Search for the cell housing the specified text and yield its [X, Y] center coordinate. 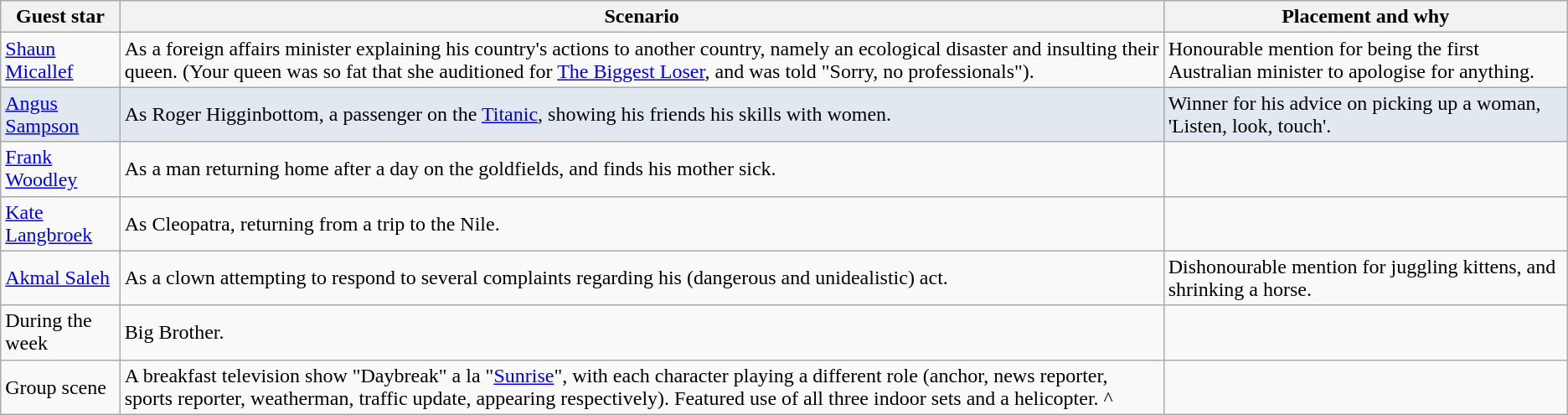
Guest star [60, 17]
During the week [60, 332]
Winner for his advice on picking up a woman, 'Listen, look, touch'. [1365, 114]
As Cleopatra, returning from a trip to the Nile. [642, 223]
Group scene [60, 387]
As a clown attempting to respond to several complaints regarding his (dangerous and unidealistic) act. [642, 278]
Honourable mention for being the first Australian minister to apologise for anything. [1365, 60]
Scenario [642, 17]
Shaun Micallef [60, 60]
Placement and why [1365, 17]
Dishonourable mention for juggling kittens, and shrinking a horse. [1365, 278]
Akmal Saleh [60, 278]
Kate Langbroek [60, 223]
Frank Woodley [60, 169]
As Roger Higginbottom, a passenger on the Titanic, showing his friends his skills with women. [642, 114]
As a man returning home after a day on the goldfields, and finds his mother sick. [642, 169]
Angus Sampson [60, 114]
Big Brother. [642, 332]
